Extract the [x, y] coordinate from the center of the cell holding the provided text.  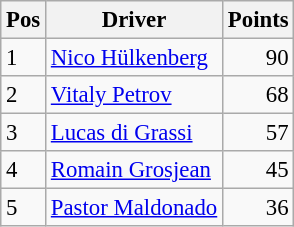
68 [258, 95]
90 [258, 58]
Nico Hülkenberg [134, 58]
Pos [24, 20]
2 [24, 95]
45 [258, 170]
57 [258, 133]
Lucas di Grassi [134, 133]
Pastor Maldonado [134, 208]
Vitaly Petrov [134, 95]
Points [258, 20]
36 [258, 208]
Driver [134, 20]
4 [24, 170]
1 [24, 58]
Romain Grosjean [134, 170]
3 [24, 133]
5 [24, 208]
